Determine the (X, Y) coordinate at the center of the cell enclosing the given text.  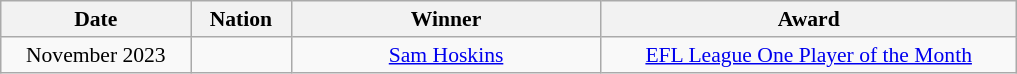
EFL League One Player of the Month (808, 55)
Sam Hoskins (446, 55)
November 2023 (96, 55)
Nation (241, 19)
Award (808, 19)
Date (96, 19)
Winner (446, 19)
